For the text-containing cell, return its midpoint in [x, y] coordinate format. 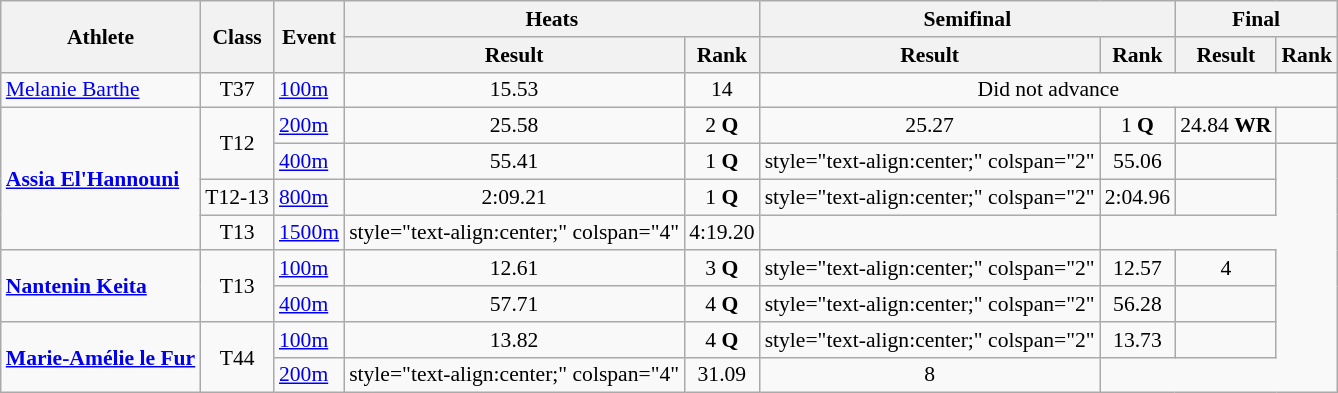
Class [237, 36]
57.71 [514, 304]
25.58 [514, 126]
800m [309, 197]
T37 [237, 90]
Semifinal [968, 19]
4 [1226, 269]
13.73 [1138, 340]
Heats [552, 19]
55.06 [1138, 162]
T12-13 [237, 197]
T12 [237, 144]
55.41 [514, 162]
13.82 [514, 340]
Melanie Barthe [101, 90]
3 Q [722, 269]
15.53 [514, 90]
Event [309, 36]
14 [722, 90]
12.61 [514, 269]
12.57 [1138, 269]
25.27 [930, 126]
24.84 WR [1226, 126]
2 Q [722, 126]
2:09.21 [514, 197]
T44 [237, 358]
Marie-Amélie le Fur [101, 358]
4:19.20 [722, 233]
Final [1256, 19]
Assia El'Hannouni [101, 179]
1500m [309, 233]
2:04.96 [1138, 197]
8 [930, 375]
Athlete [101, 36]
56.28 [1138, 304]
31.09 [722, 375]
Did not advance [1048, 90]
Nantenin Keita [101, 286]
